For the text-containing cell, return its midpoint in [X, Y] coordinate format. 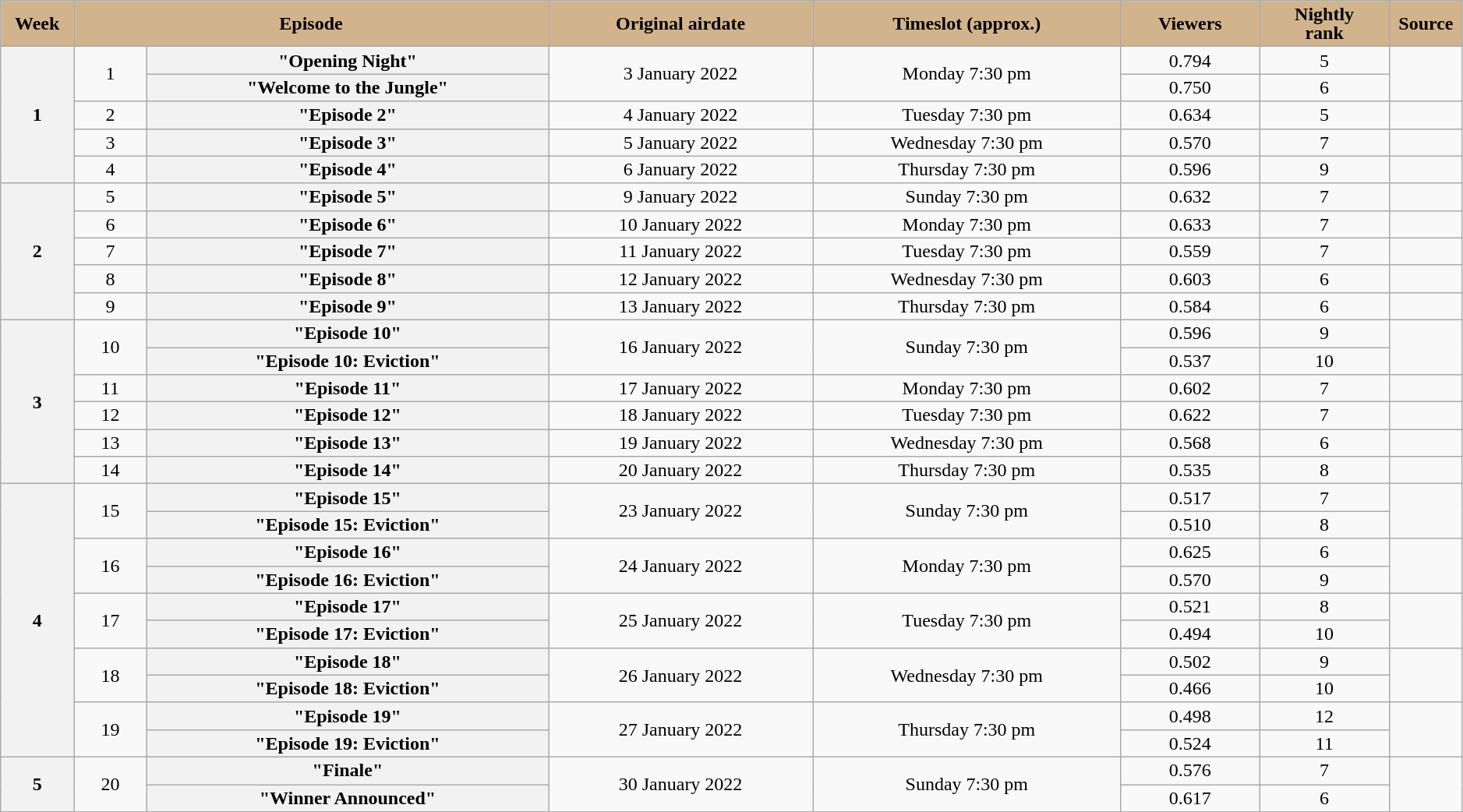
16 [111, 566]
13 [111, 443]
18 [111, 675]
5 January 2022 [681, 142]
19 January 2022 [681, 443]
"Episode 7" [348, 251]
0.632 [1190, 196]
Viewers [1190, 23]
0.535 [1190, 471]
"Episode 18: Eviction" [348, 689]
0.502 [1190, 661]
11 January 2022 [681, 251]
0.524 [1190, 743]
"Episode 12" [348, 416]
30 January 2022 [681, 784]
0.617 [1190, 798]
"Episode 19: Eviction" [348, 743]
4 January 2022 [681, 115]
24 January 2022 [681, 566]
0.537 [1190, 362]
Nightlyrank [1325, 23]
0.603 [1190, 279]
"Episode 16" [348, 552]
"Episode 17: Eviction" [348, 634]
"Episode 10: Eviction" [348, 362]
"Episode 4" [348, 170]
"Episode 8" [348, 279]
23 January 2022 [681, 511]
"Episode 16: Eviction" [348, 580]
0.559 [1190, 251]
"Episode 14" [348, 471]
15 [111, 511]
0.494 [1190, 634]
26 January 2022 [681, 675]
0.633 [1190, 224]
0.584 [1190, 305]
0.517 [1190, 497]
"Welcome to the Jungle" [348, 87]
0.498 [1190, 715]
Week [37, 23]
25 January 2022 [681, 620]
0.602 [1190, 388]
0.622 [1190, 416]
"Episode 5" [348, 196]
"Episode 19" [348, 715]
0.568 [1190, 443]
"Episode 17" [348, 606]
"Episode 18" [348, 661]
0.576 [1190, 770]
0.510 [1190, 525]
20 January 2022 [681, 471]
14 [111, 471]
Original airdate [681, 23]
"Episode 13" [348, 443]
Episode [312, 23]
"Episode 15: Eviction" [348, 525]
3 January 2022 [681, 74]
"Episode 15" [348, 497]
"Episode 2" [348, 115]
13 January 2022 [681, 305]
Timeslot (approx.) [966, 23]
17 January 2022 [681, 388]
9 January 2022 [681, 196]
0.521 [1190, 606]
Source [1426, 23]
"Finale" [348, 770]
17 [111, 620]
16 January 2022 [681, 347]
"Episode 11" [348, 388]
0.794 [1190, 61]
"Opening Night" [348, 61]
10 January 2022 [681, 224]
"Episode 9" [348, 305]
6 January 2022 [681, 170]
"Winner Announced" [348, 798]
12 January 2022 [681, 279]
0.625 [1190, 552]
"Episode 3" [348, 142]
18 January 2022 [681, 416]
19 [111, 729]
0.466 [1190, 689]
20 [111, 784]
27 January 2022 [681, 729]
"Episode 10" [348, 334]
0.634 [1190, 115]
"Episode 6" [348, 224]
0.750 [1190, 87]
